Return (X, Y) of the center of cell containing provided text 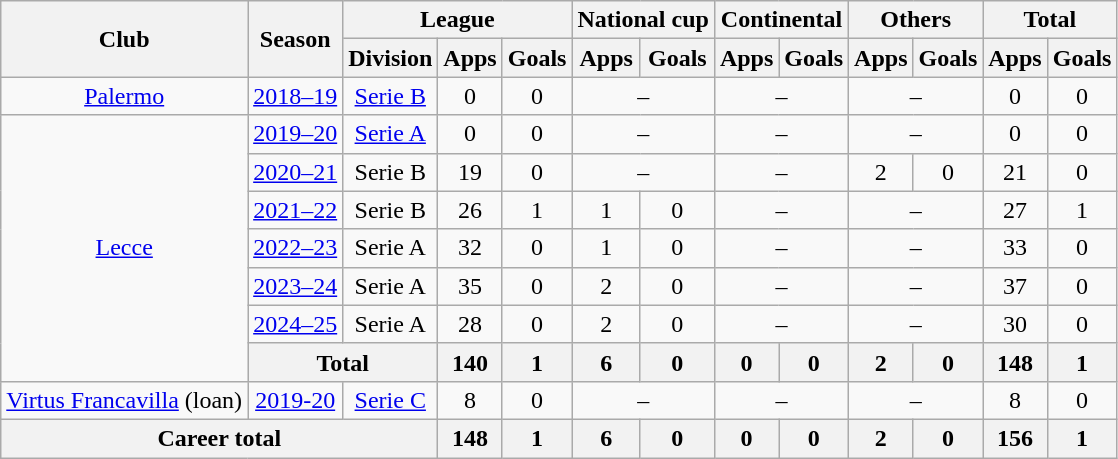
Lecce (124, 248)
32 (470, 248)
37 (1015, 286)
Continental (781, 20)
35 (470, 286)
2023–24 (296, 286)
Palermo (124, 96)
National cup (643, 20)
2022–23 (296, 248)
Career total (220, 438)
Club (124, 39)
2024–25 (296, 324)
Virtus Francavilla (loan) (124, 400)
Serie C (390, 400)
Season (296, 39)
2020–21 (296, 172)
156 (1015, 438)
28 (470, 324)
140 (470, 362)
2019-20 (296, 400)
Others (916, 20)
2021–22 (296, 210)
2019–20 (296, 134)
League (458, 20)
Division (390, 58)
30 (1015, 324)
21 (1015, 172)
19 (470, 172)
2018–19 (296, 96)
33 (1015, 248)
26 (470, 210)
27 (1015, 210)
